Detect which cell encompasses the target text, then output its [x, y] center coordinate. 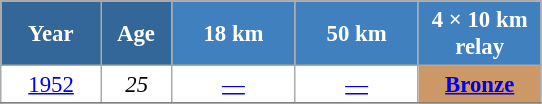
Bronze [480, 85]
4 × 10 km relay [480, 34]
Year [52, 34]
1952 [52, 85]
25 [136, 85]
Age [136, 34]
50 km [356, 34]
18 km [234, 34]
